From the cell containing the given text, extract its center point as (x, y) coordinate. 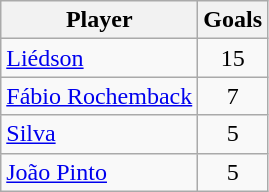
Goals (233, 20)
7 (233, 96)
Silva (100, 134)
João Pinto (100, 172)
15 (233, 58)
Player (100, 20)
Fábio Rochemback (100, 96)
Liédson (100, 58)
